Determine the (x, y) coordinate at the center of the cell enclosing the given text.  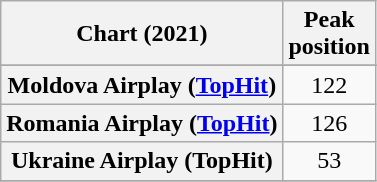
126 (329, 123)
122 (329, 85)
Romania Airplay (TopHit) (142, 123)
Peakposition (329, 34)
Moldova Airplay (TopHit) (142, 85)
Ukraine Airplay (TopHit) (142, 161)
53 (329, 161)
Chart (2021) (142, 34)
